Extract the [X, Y] coordinate from the center of the cell holding the provided text.  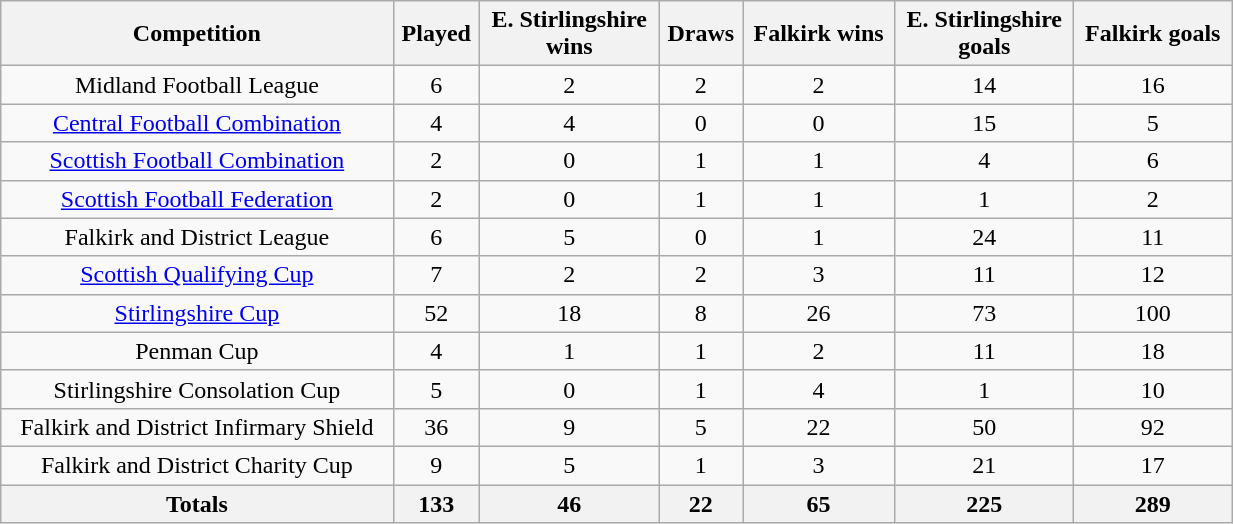
Central Football Combination [197, 123]
Stirlingshire Cup [197, 313]
73 [984, 313]
36 [436, 427]
Scottish Qualifying Cup [197, 275]
7 [436, 275]
46 [570, 503]
Falkirk and District Infirmary Shield [197, 427]
16 [1153, 85]
15 [984, 123]
52 [436, 313]
Stirlingshire Consolation Cup [197, 389]
50 [984, 427]
Falkirk and District Charity Cup [197, 465]
Played [436, 34]
65 [819, 503]
100 [1153, 313]
Scottish Football Federation [197, 199]
92 [1153, 427]
12 [1153, 275]
21 [984, 465]
Midland Football League [197, 85]
17 [1153, 465]
24 [984, 237]
14 [984, 85]
Falkirk wins [819, 34]
225 [984, 503]
289 [1153, 503]
Totals [197, 503]
Scottish Football Combination [197, 161]
Falkirk goals [1153, 34]
Competition [197, 34]
Falkirk and District League [197, 237]
26 [819, 313]
E. Stirlingshiregoals [984, 34]
E. Stirlingshirewins [570, 34]
10 [1153, 389]
8 [701, 313]
Penman Cup [197, 351]
Draws [701, 34]
133 [436, 503]
